Scan for the cell matching the given text and deliver its [x, y] coordinate at center. 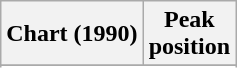
Peakposition [189, 34]
Chart (1990) [72, 34]
